Search for the cell housing the specified text and yield its [X, Y] center coordinate. 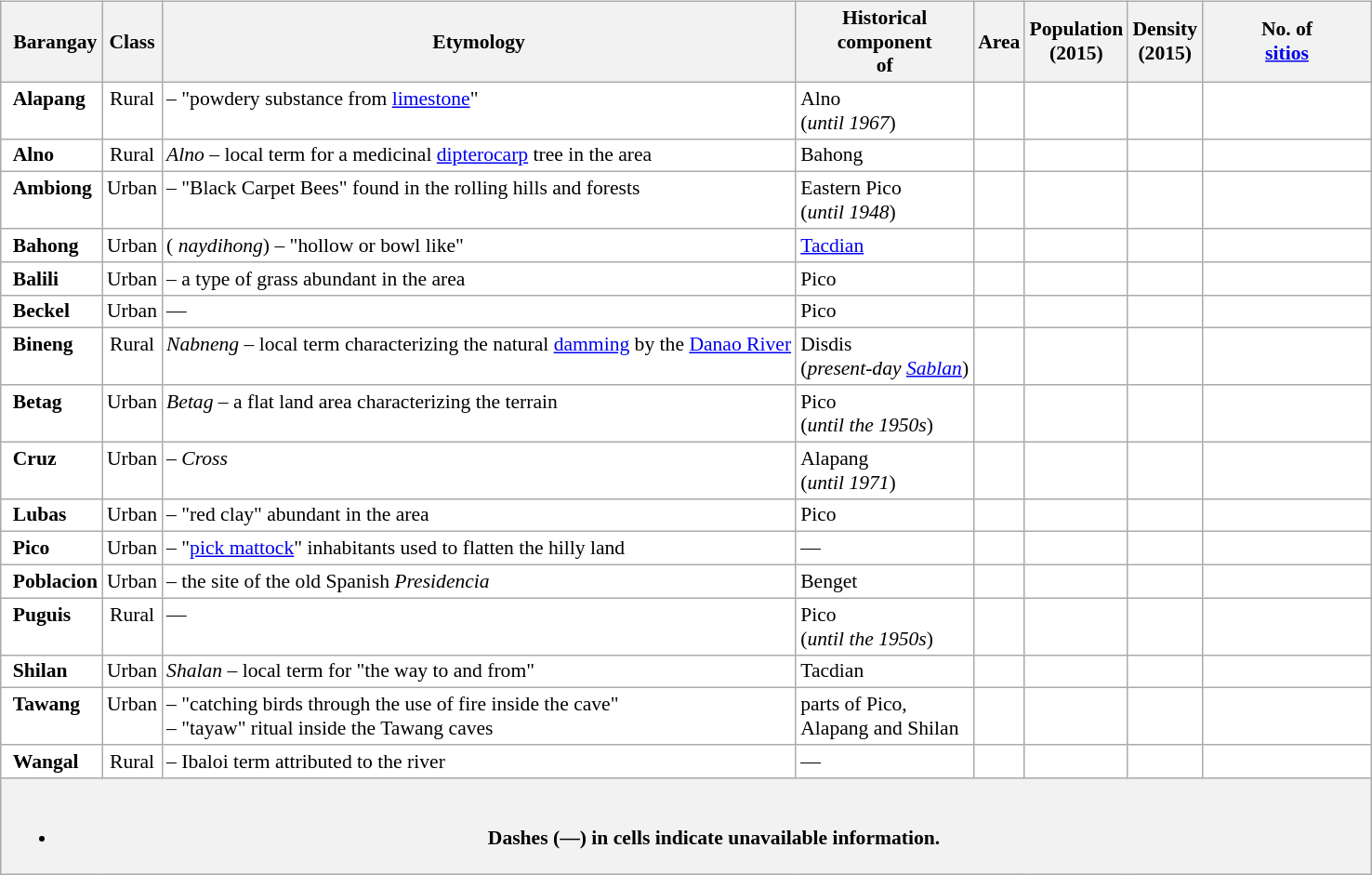
Alapang [56, 110]
Population(2015) [1076, 41]
Puguis [56, 627]
– a type of grass abundant in the area [479, 278]
Benget [885, 581]
Tawang [56, 716]
Historicalcomponentof [885, 41]
– "catching birds through the use of fire inside the cave" – "tayaw" ritual inside the Tawang caves [479, 716]
Alno [56, 155]
Class [132, 41]
Disdis(present-day Sablan) [885, 357]
Etymology [479, 41]
No. ofsitios [1286, 41]
Area [998, 41]
Wangal [56, 762]
Shalan – local term for "the way to and from" [479, 671]
Betag [56, 413]
Balili [56, 278]
– Cross [479, 471]
– Ibaloi term attributed to the river [479, 762]
– "red clay" abundant in the area [479, 515]
Cruz [56, 471]
Eastern Pico(until 1948) [885, 201]
Poblacion [56, 581]
– "Black Carpet Bees" found in the rolling hills and forests [479, 201]
Dashes (—) in cells indicate unavailable information. [686, 826]
Ambiong [56, 201]
Density(2015) [1165, 41]
Lubas [56, 515]
parts of Pico,Alapang and Shilan [885, 716]
Alapang(until 1971) [885, 471]
– "pick mattock" inhabitants used to flatten the hilly land [479, 549]
Beckel [56, 312]
Alno(until 1967) [885, 110]
Shilan [56, 671]
Barangay [56, 41]
( naydihong) – "hollow or bowl like" [479, 245]
Alno – local term for a medicinal dipterocarp tree in the area [479, 155]
– the site of the old Spanish Presidencia [479, 581]
– "powdery substance from limestone" [479, 110]
Bineng [56, 357]
Nabneng – local term characterizing the natural damming by the Danao River [479, 357]
Betag – a flat land area characterizing the terrain [479, 413]
